Provide the (x, y) coordinate of the cell's center where the given text is located.  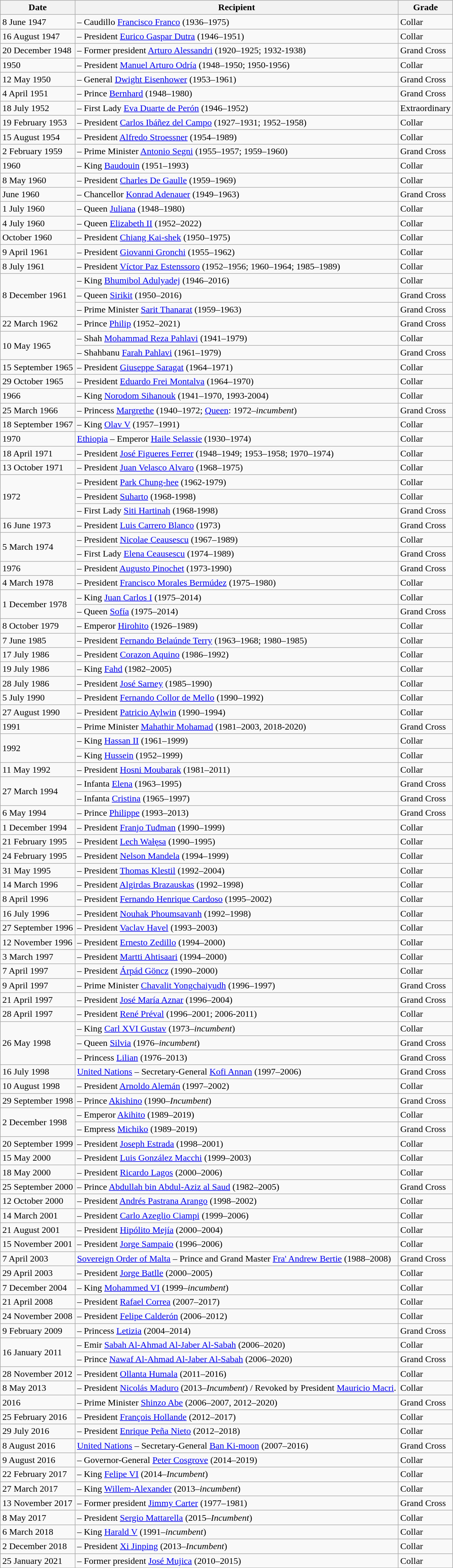
– President Chiang Kai-shek (1950–1975) (237, 238)
– First Lady Siti Hartinah (1968-1998) (237, 511)
8 April 1996 (38, 899)
25 September 2000 (38, 1187)
7 April 2003 (38, 1259)
– President Xi Jinping (2013–Incumbent) (237, 1546)
24 February 1995 (38, 856)
– President Alfredo Stroessner (1954–1989) (237, 137)
– Prime Minister Chavalit Yongchaiyudh (1996–1997) (237, 985)
15 May 2000 (38, 1158)
10 August 1998 (38, 1086)
– President Algirdas Brazauskas (1992–1998) (237, 885)
– Empress Michiko (1989–2019) (237, 1129)
– President Giovanni Gronchi (1955–1962) (237, 252)
– Princess Lilian (1976–2013) (237, 1057)
1970 (38, 439)
– President Hosni Moubarak (1981–2011) (237, 770)
4 April 1951 (38, 94)
– President Fernando Belaúnde Terry (1963–1968; 1980–1985) (237, 640)
– Chancellor Konrad Adenauer (1949–1963) (237, 195)
1 December 1994 (38, 827)
2 December 2018 (38, 1546)
– President Árpád Göncz (1990–2000) (237, 971)
– President Juan Velasco Alvaro (1968–1975) (237, 468)
28 April 1997 (38, 1014)
– Queen Elizabeth II (1952–2022) (237, 223)
28 November 2012 (38, 1374)
– President Augusto Pinochet (1973-1990) (237, 568)
– President Lech Wałęsa (1990–1995) (237, 841)
16 August 1947 (38, 36)
– President Manuel Arturo Odría (1948–1950; 1950-1956) (237, 65)
– President Jorge Sampaio (1996–2006) (237, 1244)
– President Hipólito Mejía (2000–2004) (237, 1230)
8 May 2013 (38, 1388)
1992 (38, 748)
15 August 1954 (38, 137)
– King Felipe VI (2014–Incumbent) (237, 1474)
3 March 1997 (38, 957)
4 July 1960 (38, 223)
June 1960 (38, 195)
13 November 2017 (38, 1503)
7 April 1997 (38, 971)
– President Andrés Pastrana Arango (1998–2002) (237, 1201)
5 March 1974 (38, 547)
– Prince Akishino (1990–Incumbent) (237, 1101)
1976 (38, 568)
– President Vaclav Havel (1993–2003) (237, 928)
18 July 1952 (38, 108)
– President Nelson Mandela (1994–1999) (237, 856)
19 July 1986 (38, 669)
– President Luis Carrero Blanco (1973) (237, 525)
– President Nicolae Ceausescu (1967–1989) (237, 540)
8 August 2016 (38, 1446)
4 March 1978 (38, 583)
October 1960 (38, 238)
– Prince Abdullah bin Abdul-Aziz al Saud (1982–2005) (237, 1187)
– President Eduardo Frei Montalva (1964–1970) (237, 381)
21 August 2001 (38, 1230)
22 March 1962 (38, 324)
25 January 2021 (38, 1561)
– Infanta Elena (1963–1995) (237, 784)
– Prime Minister Shinzo Abe (2006–2007, 2012–2020) (237, 1403)
– King Juan Carlos I (1975–2014) (237, 597)
1 December 1978 (38, 604)
9 April 1997 (38, 985)
– President Nicolás Maduro (2013–Incumbent) / Revoked by President Mauricio Macri. (237, 1388)
– President Joseph Estrada (1998–2001) (237, 1144)
– Prime Minister Mahathir Mohamad (1981–2003, 2018-2020) (237, 727)
20 December 1948 (38, 51)
– Queen Sofía (1975–2014) (237, 611)
14 March 2001 (38, 1215)
– President José María Aznar (1996–2004) (237, 1000)
– President Franjo Tuđman (1990–1999) (237, 827)
– President Giuseppe Saragat (1964–1971) (237, 367)
– Former president José Mujica (2010–2015) (237, 1561)
– President Ollanta Humala (2011–2016) (237, 1374)
9 February 2009 (38, 1330)
– Shahbanu Farah Pahlavi (1961–1979) (237, 353)
25 March 1966 (38, 410)
– President Rafael Correa (2007–2017) (237, 1302)
9 April 1961 (38, 252)
1972 (38, 496)
9 August 2016 (38, 1460)
– President Suharto (1968-1998) (237, 496)
8 December 1961 (38, 295)
Extraordinary (425, 108)
18 September 1967 (38, 425)
– Former president Jimmy Carter (1977–1981) (237, 1503)
– Shah Mohammad Reza Pahlavi (1941–1979) (237, 338)
– President Carlos Ibáñez del Campo (1927–1931; 1952–1958) (237, 122)
1966 (38, 396)
27 August 1990 (38, 712)
United Nations – Secretary-General Kofi Annan (1997–2006) (237, 1072)
– President Patricio Aylwin (1990–1994) (237, 712)
8 July 1961 (38, 266)
– King Fahd (1982–2005) (237, 669)
– President Fernando Collor de Mello (1990–1992) (237, 698)
18 May 2000 (38, 1172)
17 July 1986 (38, 655)
8 May 1960 (38, 180)
– Emperor Akihito (1989–2019) (237, 1115)
– President José Figueres Ferrer (1948–1949; 1953–1958; 1970–1974) (237, 453)
8 October 1979 (38, 626)
13 October 1971 (38, 468)
– King Hussein (1952–1999) (237, 755)
10 May 1965 (38, 345)
– President Eurico Gaspar Dutra (1946–1951) (237, 36)
29 April 2003 (38, 1273)
– President Arnoldo Alemán (1997–2002) (237, 1086)
25 February 2016 (38, 1417)
– Prime Minister Antonio Segni (1955–1957; 1959–1960) (237, 151)
– President Ernesto Zedillo (1994–2000) (237, 942)
– Prince Bernhard (1948–1980) (237, 94)
11 May 1992 (38, 770)
29 September 1998 (38, 1101)
– President Park Chung-hee (1962-1979) (237, 482)
– President Nouhak Phoumsavanh (1992–1998) (237, 914)
– President Sergio Mattarella (2015–Incumbent) (237, 1517)
– First Lady Eva Duarte de Perón (1946–1952) (237, 108)
7 December 2004 (38, 1287)
24 November 2008 (38, 1316)
– Prince Philip (1952–2021) (237, 324)
– King Harald V (1991–incumbent) (237, 1532)
– Infanta Cristina (1965–1997) (237, 798)
– President Francisco Morales Bermúdez (1975–1980) (237, 583)
19 February 1953 (38, 122)
8 May 2017 (38, 1517)
– King Hassan II (1961–1999) (237, 741)
– Queen Sirikit (1950–2016) (237, 295)
1950 (38, 65)
– President Martti Ahtisaari (1994–2000) (237, 957)
– President Charles De Gaulle (1959–1969) (237, 180)
– President Carlo Azeglio Ciampi (1999–2006) (237, 1215)
1991 (38, 727)
16 July 1996 (38, 914)
– President Felipe Calderón (2006–2012) (237, 1316)
1 July 1960 (38, 209)
15 November 2001 (38, 1244)
– President Ricardo Lagos (2000–2006) (237, 1172)
28 July 1986 (38, 683)
14 March 1996 (38, 885)
– Queen Juliana (1948–1980) (237, 209)
16 July 1998 (38, 1072)
– President René Préval (1996–2001; 2006-2011) (237, 1014)
5 July 1990 (38, 698)
12 October 2000 (38, 1201)
– President Enrique Peña Nieto (2012–2018) (237, 1431)
– President Corazon Aquino (1986–1992) (237, 655)
– Prince Nawaf Al-Ahmad Al-Jaber Al-Sabah (2006–2020) (237, 1359)
21 February 1995 (38, 841)
– Former president Arturo Alessandri (1920–1925; 1932-1938) (237, 51)
6 March 2018 (38, 1532)
Ethiopia – Emperor Haile Selassie (1930–1974) (237, 439)
– Emperor Hirohito (1926–1989) (237, 626)
– Queen Silvia (1976–incumbent) (237, 1043)
Recipient (237, 8)
Date (38, 8)
– Governor-General Peter Cosgrove (2014–2019) (237, 1460)
31 May 1995 (38, 870)
26 May 1998 (38, 1043)
– King Olav V (1957–1991) (237, 425)
– President Luis González Macchi (1999–2003) (237, 1158)
20 September 1999 (38, 1144)
– King Mohammed VI (1999–incumbent) (237, 1287)
– Prince Philippe (1993–2013) (237, 813)
2 February 1959 (38, 151)
– King Baudouin (1951–1993) (237, 165)
– Princess Margrethe (1940–1972; Queen: 1972–incumbent) (237, 410)
22 February 2017 (38, 1474)
– King Carl XVI Gustav (1973–incumbent) (237, 1028)
21 April 2008 (38, 1302)
– Caudillo Francisco Franco (1936–1975) (237, 22)
– President Thomas Klestil (1992–2004) (237, 870)
– President Fernando Henrique Cardoso (1995–2002) (237, 899)
12 November 1996 (38, 942)
29 July 2016 (38, 1431)
18 April 1971 (38, 453)
29 October 1965 (38, 381)
– President Víctor Paz Estenssoro (1952–1956; 1960–1964; 1985–1989) (237, 266)
– President Jorge Batlle (2000–2005) (237, 1273)
1960 (38, 165)
27 March 2017 (38, 1489)
16 January 2011 (38, 1352)
21 April 1997 (38, 1000)
12 May 1950 (38, 79)
– Princess Letizia (2004–2014) (237, 1330)
Grade (425, 8)
2 December 1998 (38, 1122)
– King Norodom Sihanouk (1941–1970, 1993-2004) (237, 396)
– First Lady Elena Ceausescu (1974–1989) (237, 554)
15 September 1965 (38, 367)
– General Dwight Eisenhower (1953–1961) (237, 79)
– President José Sarney (1985–1990) (237, 683)
7 June 1985 (38, 640)
– King Willem-Alexander (2013–incumbent) (237, 1489)
8 June 1947 (38, 22)
– King Bhumibol Adulyadej (1946–2016) (237, 281)
– Emir Sabah Al-Ahmad Al-Jaber Al-Sabah (2006–2020) (237, 1345)
2016 (38, 1403)
27 September 1996 (38, 928)
27 March 1994 (38, 791)
Sovereign Order of Malta – Prince and Grand Master Fra' Andrew Bertie (1988–2008) (237, 1259)
– Prime Minister Sarit Thanarat (1959–1963) (237, 309)
– President François Hollande (2012–2017) (237, 1417)
United Nations – Secretary-General Ban Ki-moon (2007–2016) (237, 1446)
16 June 1973 (38, 525)
6 May 1994 (38, 813)
